Scan for the cell matching the given text and deliver its [X, Y] coordinate at center. 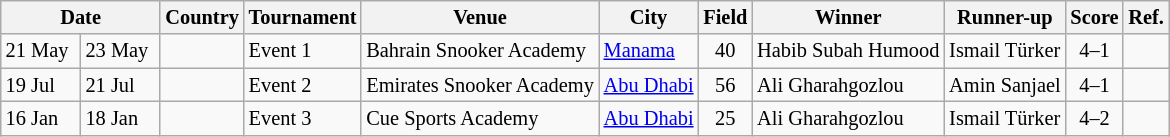
Amin Sanjael [1004, 85]
Bahrain Snooker Academy [480, 51]
18 Jan [121, 118]
21 Jul [121, 85]
Event 3 [303, 118]
56 [725, 85]
19 Jul [41, 85]
Habib Subah Humood [848, 51]
Emirates Snooker Academy [480, 85]
Field [725, 17]
Event 2 [303, 85]
Event 1 [303, 51]
Country [202, 17]
Tournament [303, 17]
City [649, 17]
Ref. [1146, 17]
Winner [848, 17]
16 Jan [41, 118]
Manama [649, 51]
21 May [41, 51]
4–2 [1094, 118]
Runner-up [1004, 17]
Venue [480, 17]
40 [725, 51]
25 [725, 118]
Score [1094, 17]
Date [81, 17]
Cue Sports Academy [480, 118]
23 May [121, 51]
